Provide the (X, Y) coordinate of the cell's center where the given text is located.  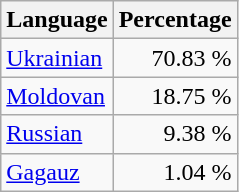
Gagauz (57, 172)
70.83 % (175, 58)
Moldovan (57, 96)
1.04 % (175, 172)
Language (57, 20)
9.38 % (175, 134)
Percentage (175, 20)
18.75 % (175, 96)
Ukrainian (57, 58)
Russian (57, 134)
